Scan for the cell matching the given text and deliver its (x, y) coordinate at center. 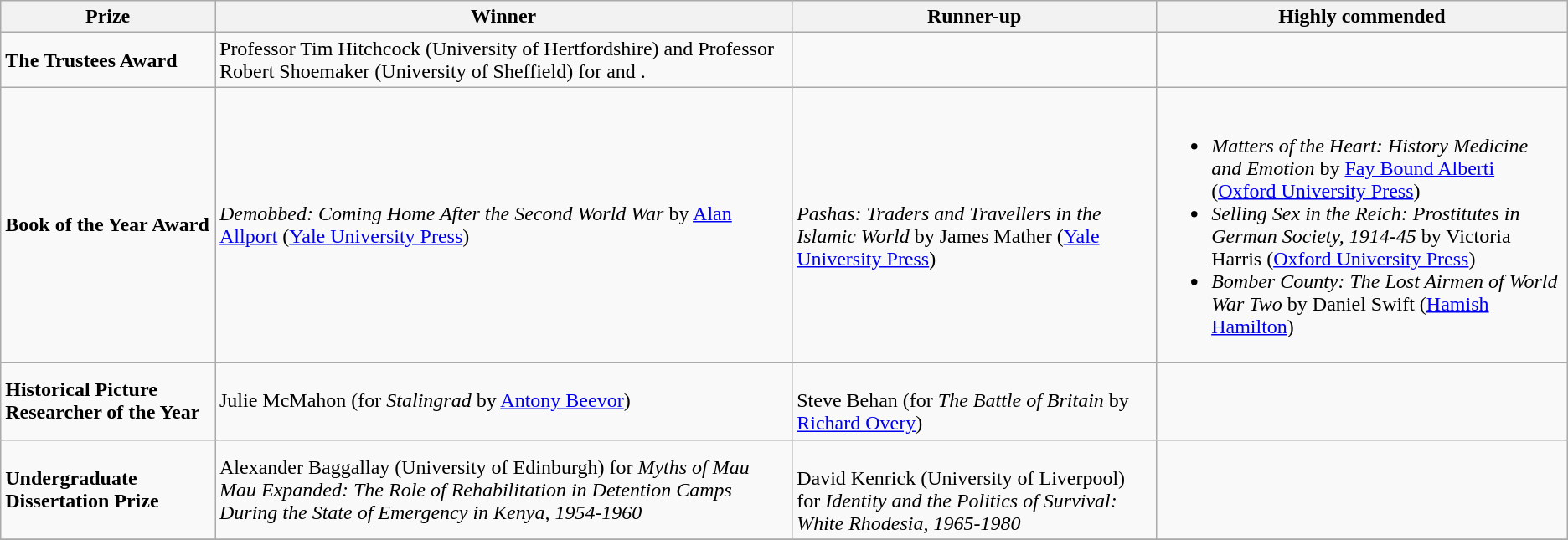
Winner (503, 17)
Highly commended (1362, 17)
Steve Behan (for The Battle of Britain by Richard Overy) (975, 401)
Undergraduate Dissertation Prize (108, 489)
Professor Tim Hitchcock (University of Hertfordshire) and Professor Robert Shoemaker (University of Sheffield) for and . (503, 60)
The Trustees Award (108, 60)
Book of the Year Award (108, 224)
David Kenrick (University of Liverpool) for Identity and the Politics of Survival: White Rhodesia, 1965-1980 (975, 489)
Pashas: Traders and Travellers in the Islamic World by James Mather (Yale University Press) (975, 224)
Julie McMahon (for Stalingrad by Antony Beevor) (503, 401)
Prize (108, 17)
Runner-up (975, 17)
Demobbed: Coming Home After the Second World War by Alan Allport (Yale University Press) (503, 224)
Historical Picture Researcher of the Year (108, 401)
